Detect which cell encompasses the target text, then output its [X, Y] center coordinate. 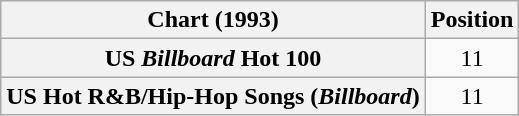
US Billboard Hot 100 [213, 58]
US Hot R&B/Hip-Hop Songs (Billboard) [213, 96]
Chart (1993) [213, 20]
Position [472, 20]
